Return [x, y] of the center of cell containing provided text 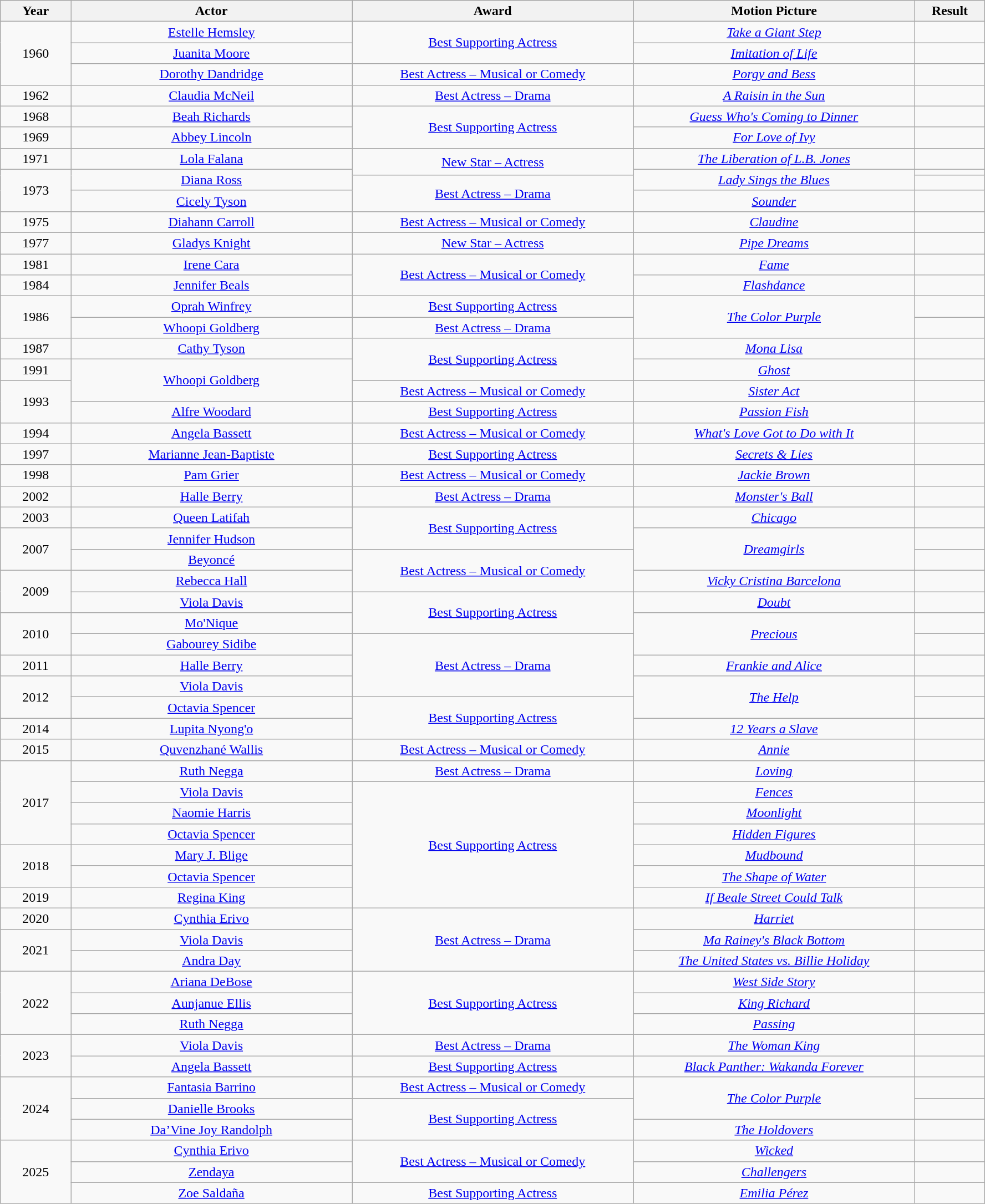
For Love of Ivy [774, 138]
Chicago [774, 517]
The Holdovers [774, 1130]
Frankie and Alice [774, 665]
If Beale Street Could Talk [774, 897]
Mona Lisa [774, 349]
1977 [35, 243]
2019 [35, 897]
1987 [35, 349]
2020 [35, 918]
Lady Sings the Blues [774, 180]
Moonlight [774, 813]
Pipe Dreams [774, 243]
Vicky Cristina Barcelona [774, 581]
Diahann Carroll [212, 222]
Dorothy Dandridge [212, 74]
The United States vs. Billie Holiday [774, 961]
Rebecca Hall [212, 581]
2003 [35, 517]
Regina King [212, 897]
1962 [35, 95]
2007 [35, 549]
Passing [774, 1024]
Year [35, 11]
Mo'Nique [212, 623]
Lola Falana [212, 159]
Loving [774, 771]
Harriet [774, 918]
Gabourey Sidibe [212, 644]
Irene Cara [212, 265]
Alfre Woodard [212, 412]
The Help [774, 697]
Ma Rainey's Black Bottom [774, 940]
Jennifer Hudson [212, 539]
Ghost [774, 370]
2002 [35, 496]
The Shape of Water [774, 876]
Lupita Nyong'o [212, 729]
2009 [35, 591]
Challengers [774, 1172]
Fences [774, 792]
Gladys Knight [212, 243]
Motion Picture [774, 11]
Da’Vine Joy Randolph [212, 1130]
1994 [35, 433]
1960 [35, 53]
Imitation of Life [774, 53]
Cathy Tyson [212, 349]
Diana Ross [212, 180]
Juanita Moore [212, 53]
2012 [35, 697]
Danielle Brooks [212, 1109]
West Side Story [774, 982]
Result [950, 11]
Black Panther: Wakanda Forever [774, 1066]
Aunjanue Ellis [212, 1003]
1971 [35, 159]
Mary J. Blige [212, 855]
1993 [35, 402]
Passion Fish [774, 412]
1991 [35, 370]
2014 [35, 729]
Emilia Pérez [774, 1193]
Abbey Lincoln [212, 138]
2024 [35, 1109]
Secrets & Lies [774, 454]
Beah Richards [212, 116]
Beyoncé [212, 560]
2018 [35, 866]
1969 [35, 138]
1986 [35, 317]
1973 [35, 190]
Guess Who's Coming to Dinner [774, 116]
Take a Giant Step [774, 32]
Precious [774, 634]
1997 [35, 454]
Sister Act [774, 391]
2022 [35, 1003]
Queen Latifah [212, 517]
Andra Day [212, 961]
Cicely Tyson [212, 201]
Monster's Ball [774, 496]
Doubt [774, 602]
Jackie Brown [774, 475]
Hidden Figures [774, 834]
2025 [35, 1172]
2015 [35, 750]
2017 [35, 802]
Porgy and Bess [774, 74]
Jennifer Beals [212, 286]
1975 [35, 222]
Pam Grier [212, 475]
Estelle Hemsley [212, 32]
1984 [35, 286]
Award [492, 11]
2023 [35, 1056]
Flashdance [774, 286]
Dreamgirls [774, 549]
Annie [774, 750]
The Woman King [774, 1045]
Sounder [774, 201]
What's Love Got to Do with It [774, 433]
Marianne Jean-Baptiste [212, 454]
Zendaya [212, 1172]
Zoe Saldaña [212, 1193]
2011 [35, 665]
1981 [35, 265]
12 Years a Slave [774, 729]
1968 [35, 116]
Wicked [774, 1151]
1998 [35, 475]
The Liberation of L.B. Jones [774, 159]
Mudbound [774, 855]
Fantasia Barrino [212, 1088]
King Richard [774, 1003]
Claudine [774, 222]
Claudia McNeil [212, 95]
A Raisin in the Sun [774, 95]
2021 [35, 951]
Oprah Winfrey [212, 307]
Actor [212, 11]
2010 [35, 634]
Quvenzhané Wallis [212, 750]
Naomie Harris [212, 813]
Ariana DeBose [212, 982]
Fame [774, 265]
